Provide the (X, Y) coordinate of the cell's center where the given text is located.  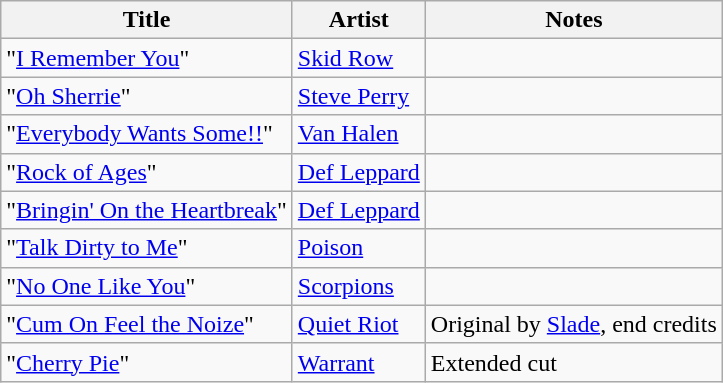
Poison (358, 248)
"Cherry Pie" (147, 362)
Quiet Riot (358, 324)
Original by Slade, end credits (574, 324)
"Talk Dirty to Me" (147, 248)
"I Remember You" (147, 58)
Title (147, 20)
Steve Perry (358, 96)
Warrant (358, 362)
"Oh Sherrie" (147, 96)
"Cum On Feel the Noize" (147, 324)
"Everybody Wants Some!!" (147, 134)
"Bringin' On the Heartbreak" (147, 210)
Artist (358, 20)
Van Halen (358, 134)
Skid Row (358, 58)
"Rock of Ages" (147, 172)
Extended cut (574, 362)
"No One Like You" (147, 286)
Scorpions (358, 286)
Notes (574, 20)
